Return the [X, Y] coordinate for the center point of the cell that contains the specified text.  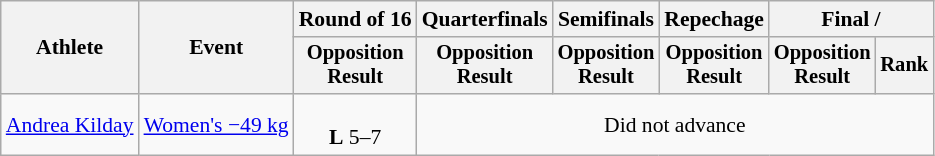
Final / [851, 19]
L 5–7 [356, 124]
Repechage [714, 19]
Women's −49 kg [216, 124]
Athlete [70, 48]
Rank [904, 66]
Round of 16 [356, 19]
Andrea Kilday [70, 124]
Event [216, 48]
Did not advance [675, 124]
Semifinals [606, 19]
Quarterfinals [485, 19]
